Return the (x, y) coordinate for the center point of the cell that contains the specified text.  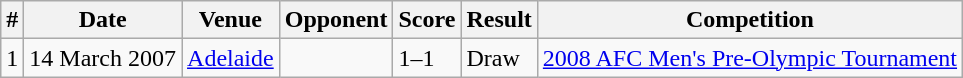
# (12, 20)
Competition (750, 20)
Adelaide (231, 58)
1–1 (427, 58)
Score (427, 20)
Venue (231, 20)
Opponent (336, 20)
14 March 2007 (103, 58)
Date (103, 20)
1 (12, 58)
2008 AFC Men's Pre-Olympic Tournament (750, 58)
Draw (499, 58)
Result (499, 20)
